Return the (X, Y) coordinate for the center point of the cell that contains the specified text.  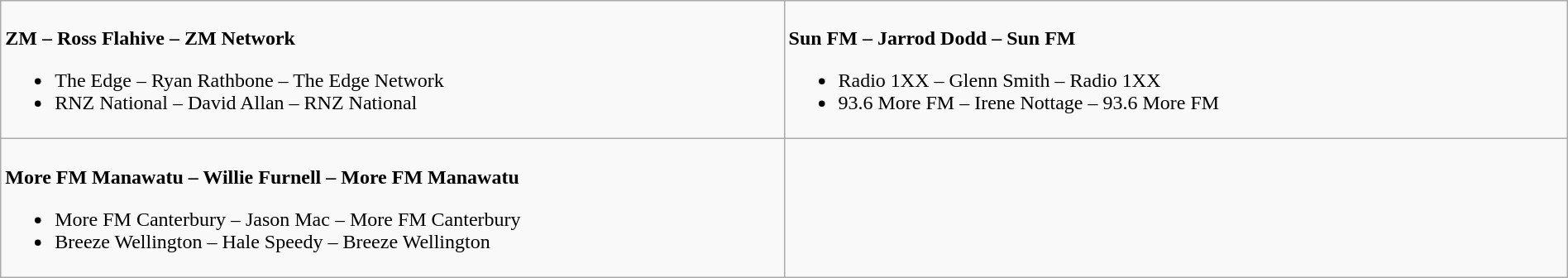
Sun FM – Jarrod Dodd – Sun FMRadio 1XX – Glenn Smith – Radio 1XX93.6 More FM – Irene Nottage – 93.6 More FM (1176, 69)
ZM – Ross Flahive – ZM NetworkThe Edge – Ryan Rathbone – The Edge NetworkRNZ National – David Allan – RNZ National (392, 69)
